Identify which cell holds the provided text, then report its [X, Y] central coordinate. 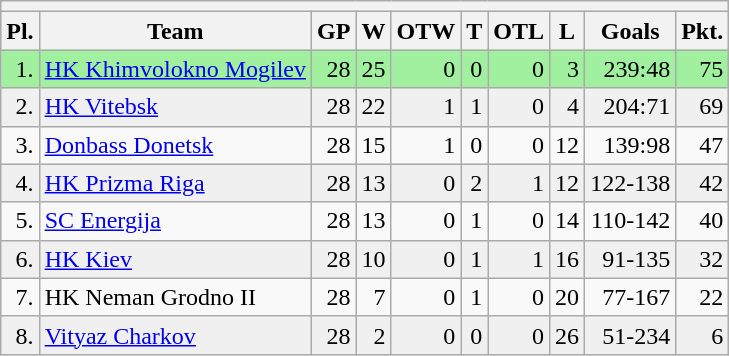
T [474, 31]
3 [568, 69]
SC Energija [175, 221]
20 [568, 297]
HK Kiev [175, 259]
4. [20, 183]
5. [20, 221]
15 [374, 145]
W [374, 31]
7. [20, 297]
Pkt. [702, 31]
GP [334, 31]
OTW [426, 31]
HK Vitebsk [175, 107]
3. [20, 145]
Goals [630, 31]
16 [568, 259]
25 [374, 69]
HK Neman Grodno II [175, 297]
40 [702, 221]
L [568, 31]
7 [374, 297]
77-167 [630, 297]
110-142 [630, 221]
10 [374, 259]
Pl. [20, 31]
91-135 [630, 259]
122-138 [630, 183]
HK Khimvolokno Mogilev [175, 69]
6. [20, 259]
14 [568, 221]
75 [702, 69]
Team [175, 31]
OTL [519, 31]
Vityaz Charkov [175, 335]
4 [568, 107]
51-234 [630, 335]
HK Prizma Riga [175, 183]
1. [20, 69]
239:48 [630, 69]
6 [702, 335]
26 [568, 335]
139:98 [630, 145]
Donbass Donetsk [175, 145]
69 [702, 107]
32 [702, 259]
2. [20, 107]
204:71 [630, 107]
42 [702, 183]
47 [702, 145]
8. [20, 335]
